Locate the cell with the specified text and output its [x, y] center coordinate. 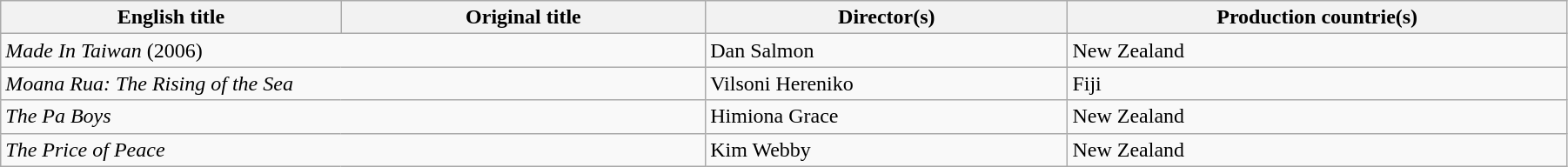
Made In Taiwan (2006) [353, 50]
English title [171, 17]
The Price of Peace [353, 150]
Vilsoni Hereniko [887, 83]
Kim Webby [887, 150]
Himiona Grace [887, 117]
The Pa Boys [353, 117]
Production countrie(s) [1317, 17]
Moana Rua: The Rising of the Sea [353, 83]
Fiji [1317, 83]
Dan Salmon [887, 50]
Original title [524, 17]
Director(s) [887, 17]
